From the cell containing the given text, extract its center point as (x, y) coordinate. 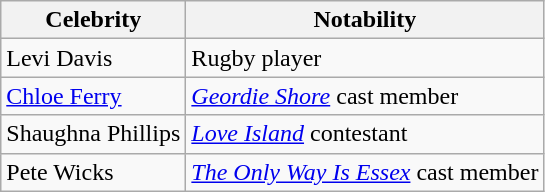
Love Island contestant (365, 134)
Notability (365, 20)
Geordie Shore cast member (365, 96)
Celebrity (94, 20)
The Only Way Is Essex cast member (365, 172)
Pete Wicks (94, 172)
Shaughna Phillips (94, 134)
Levi Davis (94, 58)
Chloe Ferry (94, 96)
Rugby player (365, 58)
